Detect which cell encompasses the target text, then output its (X, Y) center coordinate. 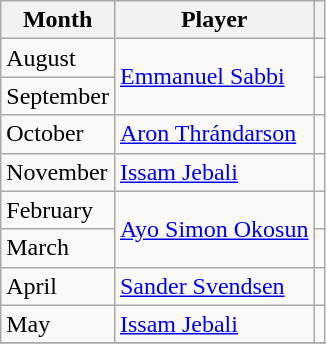
April (58, 286)
September (58, 96)
Aron Thrándarson (214, 134)
March (58, 248)
February (58, 210)
Player (214, 20)
May (58, 324)
August (58, 58)
Emmanuel Sabbi (214, 77)
October (58, 134)
Month (58, 20)
November (58, 172)
Ayo Simon Okosun (214, 229)
Sander Svendsen (214, 286)
